For the text-containing cell, return its midpoint in [X, Y] coordinate format. 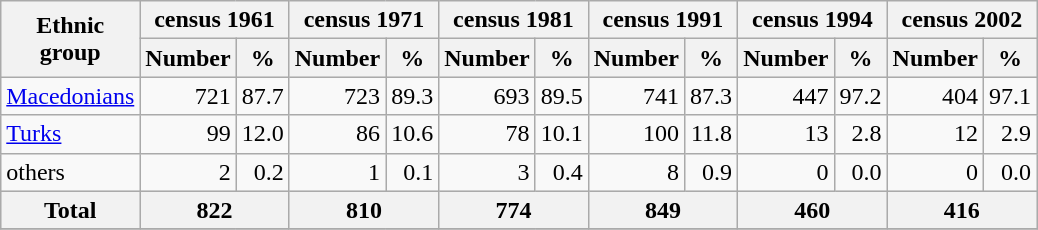
89.3 [412, 96]
0.2 [262, 172]
census 1994 [812, 20]
12.0 [262, 134]
census 1961 [214, 20]
99 [188, 134]
10.1 [562, 134]
0.1 [412, 172]
97.1 [1010, 96]
741 [636, 96]
693 [487, 96]
3 [487, 172]
Turks [70, 134]
census 2002 [962, 20]
13 [786, 134]
8 [636, 172]
others [70, 172]
822 [214, 210]
2.9 [1010, 134]
0.4 [562, 172]
849 [662, 210]
78 [487, 134]
Ethnicgroup [70, 39]
0.9 [712, 172]
100 [636, 134]
2 [188, 172]
Macedonians [70, 96]
774 [514, 210]
87.3 [712, 96]
11.8 [712, 134]
810 [364, 210]
723 [337, 96]
89.5 [562, 96]
10.6 [412, 134]
460 [812, 210]
97.2 [860, 96]
census 1971 [364, 20]
census 1981 [514, 20]
404 [935, 96]
12 [935, 134]
447 [786, 96]
census 1991 [662, 20]
1 [337, 172]
Total [70, 210]
87.7 [262, 96]
416 [962, 210]
2.8 [860, 134]
86 [337, 134]
721 [188, 96]
